Determine the (X, Y) coordinate at the center of the cell enclosing the given text.  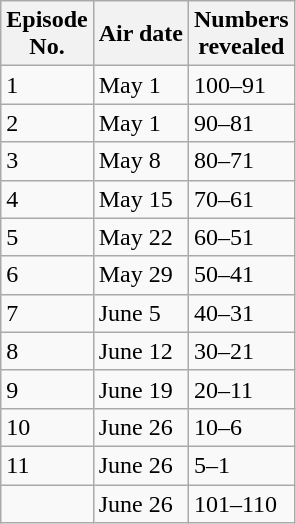
5–1 (241, 465)
11 (47, 465)
8 (47, 351)
90–81 (241, 123)
50–41 (241, 275)
10–6 (241, 427)
80–71 (241, 161)
40–31 (241, 313)
June 12 (140, 351)
May 8 (140, 161)
30–21 (241, 351)
4 (47, 199)
9 (47, 389)
3 (47, 161)
70–61 (241, 199)
2 (47, 123)
10 (47, 427)
Numbersrevealed (241, 34)
7 (47, 313)
101–110 (241, 503)
100–91 (241, 85)
6 (47, 275)
May 22 (140, 237)
May 29 (140, 275)
60–51 (241, 237)
May 15 (140, 199)
Air date (140, 34)
EpisodeNo. (47, 34)
June 19 (140, 389)
1 (47, 85)
June 5 (140, 313)
20–11 (241, 389)
5 (47, 237)
